Locate the cell with the specified text and output its [X, Y] center coordinate. 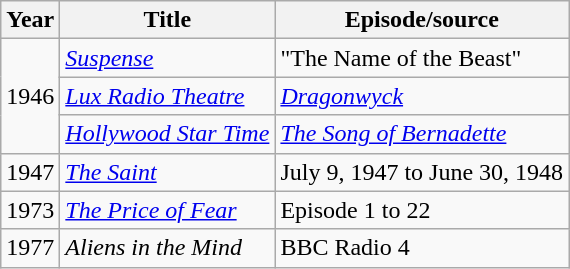
Aliens in the Mind [168, 248]
July 9, 1947 to June 30, 1948 [422, 172]
1973 [30, 210]
Title [168, 20]
Lux Radio Theatre [168, 96]
1947 [30, 172]
Dragonwyck [422, 96]
"The Name of the Beast" [422, 58]
Episode 1 to 22 [422, 210]
The Price of Fear [168, 210]
Hollywood Star Time [168, 134]
The Saint [168, 172]
1946 [30, 96]
Suspense [168, 58]
The Song of Bernadette [422, 134]
BBC Radio 4 [422, 248]
Year [30, 20]
Episode/source [422, 20]
1977 [30, 248]
